Determine the (x, y) coordinate at the center of the cell enclosing the given text.  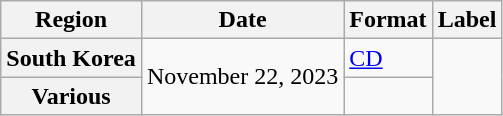
Label (467, 20)
Format (388, 20)
CD (388, 58)
Region (72, 20)
South Korea (72, 58)
Date (242, 20)
Various (72, 96)
November 22, 2023 (242, 77)
